Search for the cell housing the specified text and yield its [x, y] center coordinate. 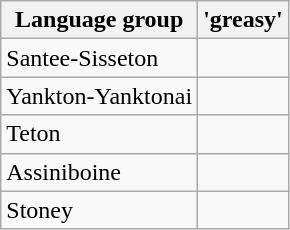
Assiniboine [100, 172]
Language group [100, 20]
Yankton-Yanktonai [100, 96]
Teton [100, 134]
Santee-Sisseton [100, 58]
Stoney [100, 210]
'greasy' [244, 20]
